Capture the cell that displays the provided text and extract its [X, Y] central coordinate. 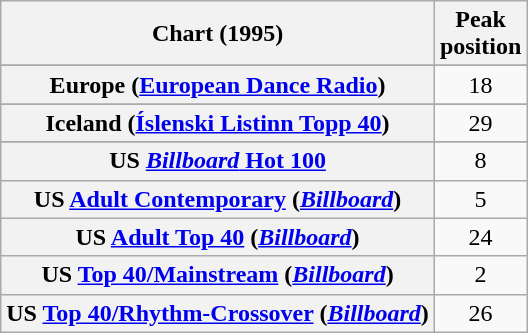
US Adult Top 40 (Billboard) [218, 237]
US Adult Contemporary (Billboard) [218, 199]
Peakposition [480, 34]
Iceland (Íslenski Listinn Topp 40) [218, 123]
29 [480, 123]
2 [480, 275]
US Top 40/Mainstream (Billboard) [218, 275]
24 [480, 237]
8 [480, 161]
5 [480, 199]
US Top 40/Rhythm-Crossover (Billboard) [218, 313]
Chart (1995) [218, 34]
18 [480, 85]
US Billboard Hot 100 [218, 161]
Europe (European Dance Radio) [218, 85]
26 [480, 313]
